Scan for the cell matching the given text and deliver its [X, Y] coordinate at center. 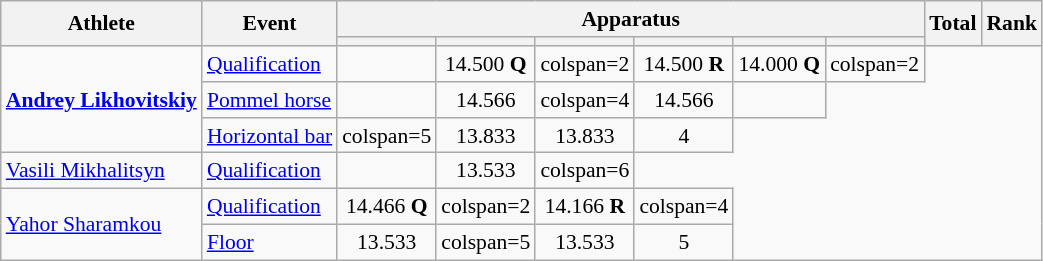
Athlete [102, 24]
Rank [1012, 24]
14.466 Q [386, 207]
Andrey Likhovitskiy [102, 100]
14.500 R [684, 64]
Vasili Mikhalitsyn [102, 171]
Yahor Sharamkou [102, 224]
Event [270, 24]
14.000 Q [779, 64]
Pommel horse [270, 100]
Horizontal bar [270, 136]
Apparatus [630, 19]
14.500 Q [486, 64]
4 [684, 136]
Total [952, 24]
Floor [270, 243]
14.166 R [584, 207]
5 [684, 243]
colspan=6 [584, 171]
